Provide the (X, Y) coordinate of the cell's center where the given text is located.  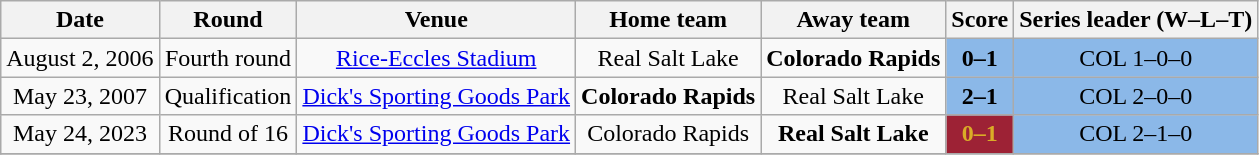
Series leader (W–L–T) (1136, 20)
Round of 16 (228, 134)
COL 1–0–0 (1136, 58)
May 24, 2023 (80, 134)
2–1 (980, 96)
COL 2–1–0 (1136, 134)
Home team (668, 20)
Away team (854, 20)
Rice-Eccles Stadium (436, 58)
August 2, 2006 (80, 58)
Round (228, 20)
May 23, 2007 (80, 96)
Venue (436, 20)
Score (980, 20)
COL 2–0–0 (1136, 96)
Fourth round (228, 58)
Date (80, 20)
Qualification (228, 96)
